Return the [X, Y] coordinate for the center point of the cell that contains the specified text.  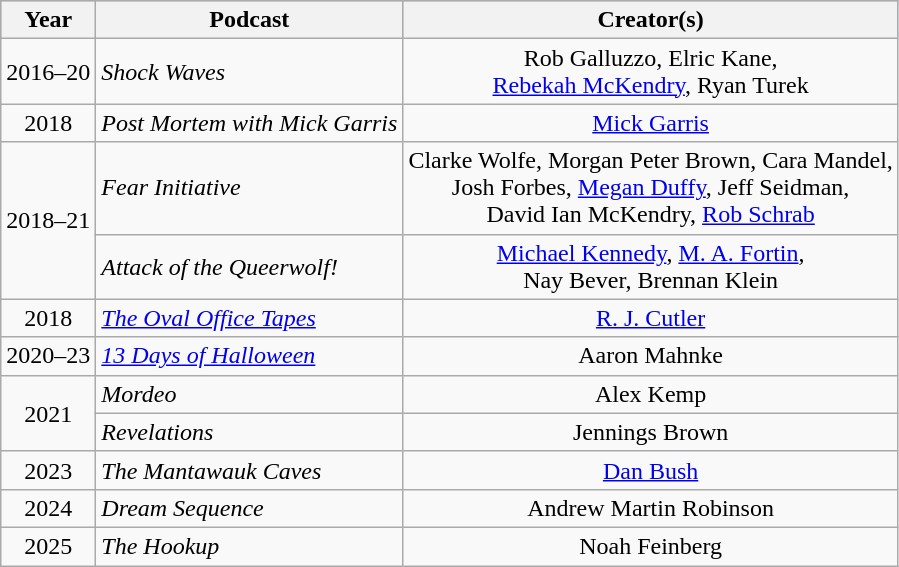
Creator(s) [650, 20]
Post Mortem with Mick Garris [250, 123]
The Oval Office Tapes [250, 318]
Noah Feinberg [650, 546]
R. J. Cutler [650, 318]
2023 [48, 470]
Podcast [250, 20]
Attack of the Queerwolf! [250, 266]
2018–21 [48, 220]
Rob Galluzzo, Elric Kane,Rebekah McKendry, Ryan Turek [650, 72]
Jennings Brown [650, 432]
Clarke Wolfe, Morgan Peter Brown, Cara Mandel,Josh Forbes, Megan Duffy, Jeff Seidman,David Ian McKendry, Rob Schrab [650, 188]
Aaron Mahnke [650, 356]
Michael Kennedy, M. A. Fortin,Nay Bever, Brennan Klein [650, 266]
The Mantawauk Caves [250, 470]
2021 [48, 413]
Shock Waves [250, 72]
Fear Initiative [250, 188]
2016–20 [48, 72]
2024 [48, 508]
The Hookup [250, 546]
Mordeo [250, 394]
Alex Kemp [650, 394]
Year [48, 20]
2025 [48, 546]
Revelations [250, 432]
2020–23 [48, 356]
13 Days of Halloween [250, 356]
Mick Garris [650, 123]
Dan Bush [650, 470]
Andrew Martin Robinson [650, 508]
Dream Sequence [250, 508]
